Determine the (x, y) coordinate at the center of the cell enclosing the given text.  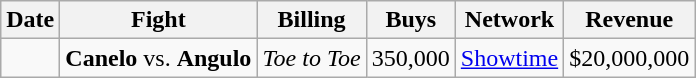
Canelo vs. Angulo (158, 58)
Revenue (630, 20)
Network (509, 20)
Date (30, 20)
Toe to Toe (312, 58)
Fight (158, 20)
Buys (410, 20)
350,000 (410, 58)
$20,000,000 (630, 58)
Showtime (509, 58)
Billing (312, 20)
